Capture the cell that displays the provided text and extract its [X, Y] central coordinate. 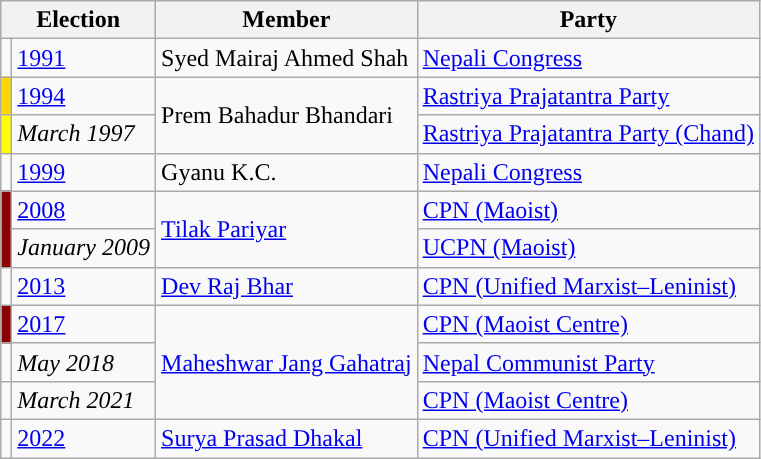
May 2018 [84, 362]
2017 [84, 324]
Election [78, 20]
Party [588, 20]
March 1997 [84, 134]
Rastriya Prajatantra Party (Chand) [588, 134]
January 2009 [84, 248]
CPN (Maoist) [588, 210]
Surya Prasad Dhakal [287, 438]
Prem Bahadur Bhandari [287, 115]
Rastriya Prajatantra Party [588, 96]
2013 [84, 286]
Member [287, 20]
1999 [84, 172]
Gyanu K.C. [287, 172]
UCPN (Maoist) [588, 248]
Maheshwar Jang Gahatraj [287, 362]
1994 [84, 96]
Tilak Pariyar [287, 229]
2008 [84, 210]
Syed Mairaj Ahmed Shah [287, 58]
March 2021 [84, 400]
Dev Raj Bhar [287, 286]
1991 [84, 58]
2022 [84, 438]
Nepal Communist Party [588, 362]
